For the text-containing cell, return its midpoint in [x, y] coordinate format. 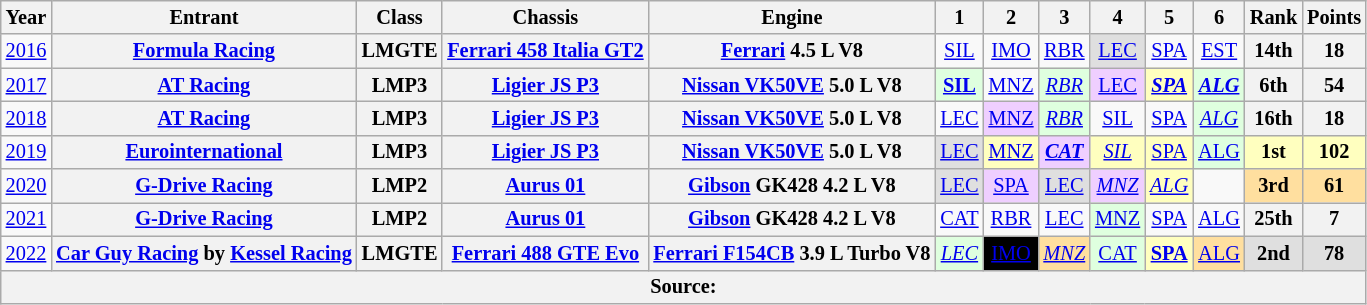
Car Guy Racing by Kessel Racing [204, 253]
7 [1334, 219]
Year [26, 17]
78 [1334, 253]
25th [1274, 219]
1 [959, 17]
2016 [26, 51]
16th [1274, 118]
2017 [26, 85]
2018 [26, 118]
3 [1064, 17]
2019 [26, 152]
6 [1219, 17]
Ferrari 488 GTE Evo [545, 253]
Source: [684, 287]
Rank [1274, 17]
Class [400, 17]
Eurointernational [204, 152]
2020 [26, 186]
1st [1274, 152]
Ferrari 4.5 L V8 [792, 51]
EST [1219, 51]
3rd [1274, 186]
4 [1118, 17]
Entrant [204, 17]
Chassis [545, 17]
Ferrari F154CB 3.9 L Turbo V8 [792, 253]
102 [1334, 152]
2021 [26, 219]
5 [1169, 17]
54 [1334, 85]
2 [1012, 17]
2nd [1274, 253]
61 [1334, 186]
Engine [792, 17]
2022 [26, 253]
Ferrari 458 Italia GT2 [545, 51]
6th [1274, 85]
14th [1274, 51]
Formula Racing [204, 51]
Points [1334, 17]
